Determine the (x, y) coordinate at the center of the cell enclosing the given text.  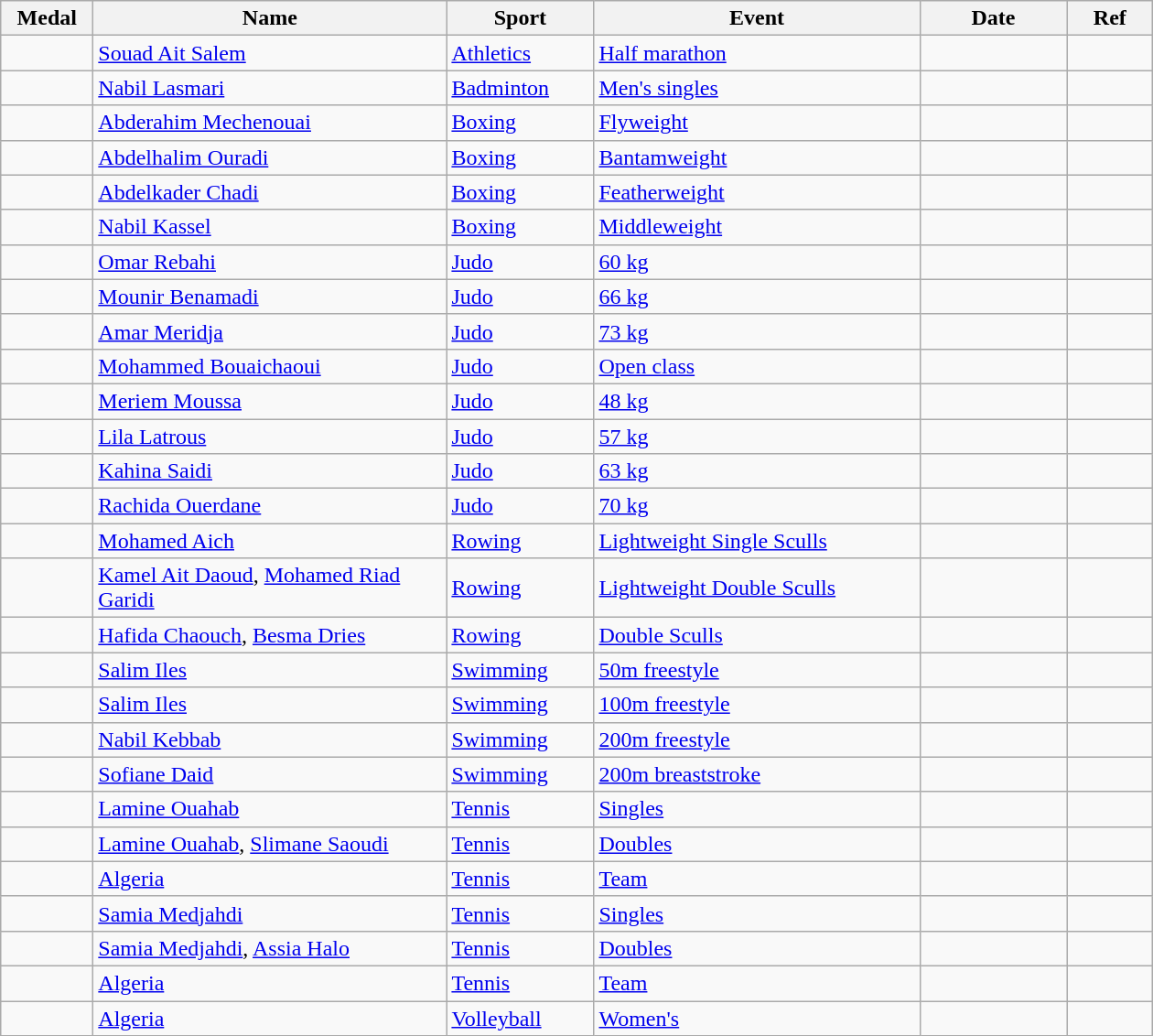
Medal (48, 18)
Date (994, 18)
Name (270, 18)
Nabil Kebbab (270, 739)
Ref (1110, 18)
Volleyball (520, 1019)
Lila Latrous (270, 437)
Double Sculls (757, 635)
73 kg (757, 331)
100m freestyle (757, 705)
Lamine Ouahab (270, 809)
Souad Ait Salem (270, 53)
Abderahim Mechenouai (270, 123)
Samia Medjahdi (270, 913)
Event (757, 18)
Kamel Ait Daoud, Mohamed Riad Garidi (270, 588)
200m freestyle (757, 739)
Open class (757, 366)
Nabil Lasmari (270, 88)
Abdelhalim Ouradi (270, 157)
Sofiane Daid (270, 774)
Men's singles (757, 88)
Nabil Kassel (270, 227)
48 kg (757, 401)
Samia Medjahdi, Assia Halo (270, 948)
Badminton (520, 88)
Rachida Ouerdane (270, 506)
63 kg (757, 471)
60 kg (757, 262)
Hafida Chaouch, Besma Dries (270, 635)
Mohamed Aich (270, 541)
66 kg (757, 297)
Middleweight (757, 227)
Bantamweight (757, 157)
Women's (757, 1019)
Meriem Moussa (270, 401)
Featherweight (757, 192)
Sport (520, 18)
Omar Rebahi (270, 262)
50m freestyle (757, 670)
Lightweight Double Sculls (757, 588)
Abdelkader Chadi (270, 192)
Lightweight Single Sculls (757, 541)
Athletics (520, 53)
Amar Meridja (270, 331)
70 kg (757, 506)
Half marathon (757, 53)
Mounir Benamadi (270, 297)
Lamine Ouahab, Slimane Saoudi (270, 844)
Kahina Saidi (270, 471)
57 kg (757, 437)
Mohammed Bouaichaoui (270, 366)
Flyweight (757, 123)
200m breaststroke (757, 774)
